Identify which cell holds the provided text, then report its (x, y) central coordinate. 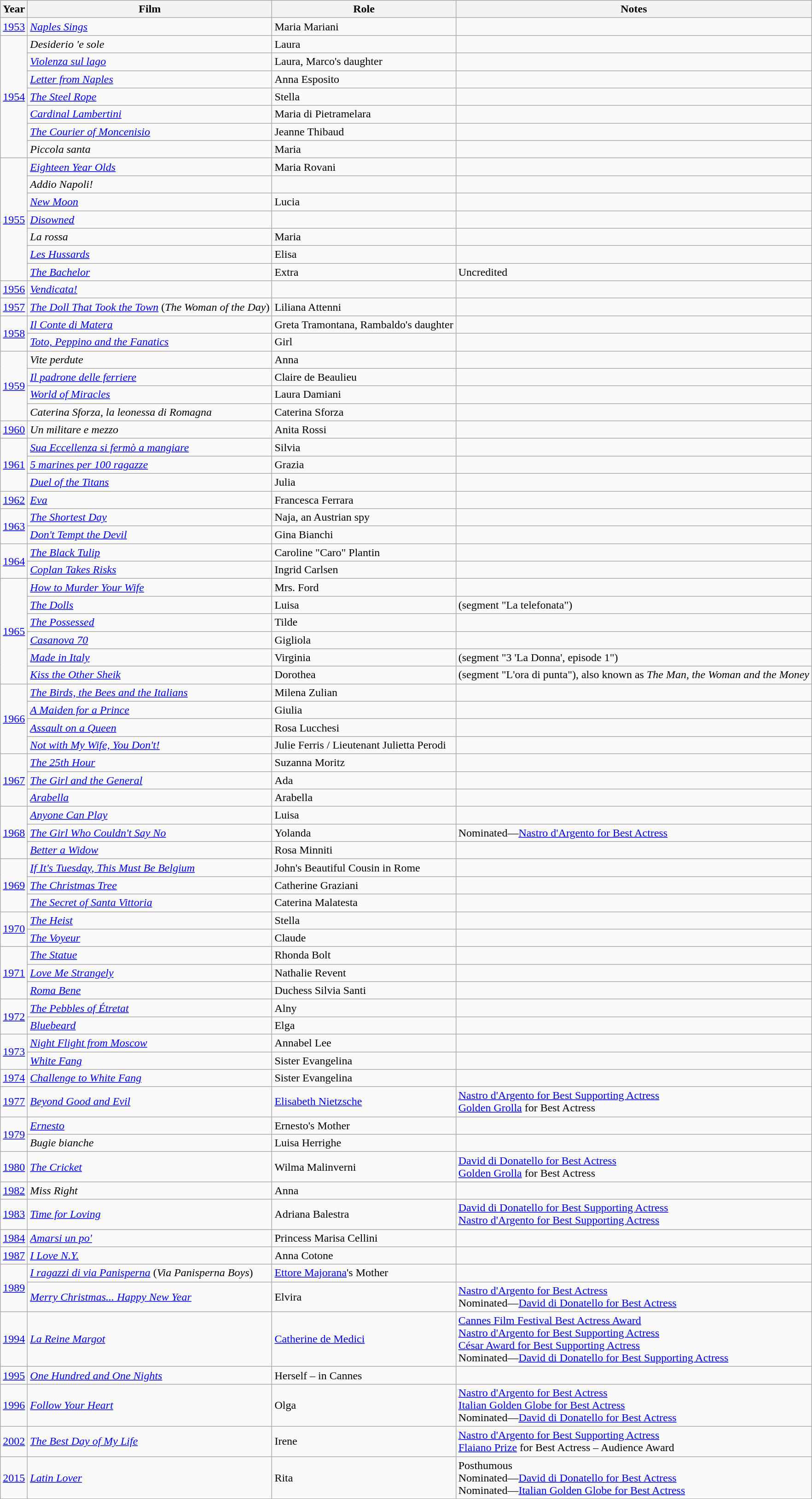
Milena Zulian (364, 692)
Uncredited (633, 272)
1994 (14, 1339)
1974 (14, 1078)
Rhonda Bolt (364, 955)
Giulia (364, 710)
1963 (14, 526)
The Steel Rope (150, 97)
The Voyeur (150, 938)
Francesca Ferrara (364, 500)
Caterina Sforza, la leonessa di Romagna (150, 412)
Yolanda (364, 833)
The Girl Who Couldn't Say No (150, 833)
1983 (14, 1214)
Disowned (150, 220)
1959 (14, 386)
Duchess Silvia Santi (364, 990)
Liliana Attenni (364, 307)
Caterina Malatesta (364, 903)
Letter from Naples (150, 79)
Duel of the Titans (150, 482)
Kiss the Other Sheik (150, 675)
1966 (14, 719)
Greta Tramontana, Rambaldo's daughter (364, 325)
Sua Eccellenza si fermò a mangiare (150, 447)
Elvira (364, 1296)
1979 (14, 1134)
1954 (14, 97)
The Cricket (150, 1167)
I ragazzi di via Panisperna (Via Panisperna Boys) (150, 1273)
David di Donatello for Best Supporting ActressNastro d'Argento for Best Supporting Actress (633, 1214)
Dorothea (364, 675)
Merry Christmas... Happy New Year (150, 1296)
(segment "L'ora di punta"), also known as The Man, the Woman and the Money (633, 675)
Suzanna Moritz (364, 762)
Nastro d'Argento for Best ActressNominated—David di Donatello for Best Actress (633, 1296)
Cardinal Lambertini (150, 114)
Elga (364, 1025)
Caroline "Caro" Plantin (364, 552)
White Fang (150, 1060)
1984 (14, 1238)
Julie Ferris / Lieutenant Julietta Perodi (364, 745)
Wilma Malinverni (364, 1167)
Extra (364, 272)
Anna Esposito (364, 79)
Notes (633, 9)
1973 (14, 1052)
Julia (364, 482)
Herself – in Cannes (364, 1375)
Anyone Can Play (150, 815)
One Hundred and One Nights (150, 1375)
Nominated—Nastro d'Argento for Best Actress (633, 833)
Rosa Lucchesi (364, 727)
Silvia (364, 447)
2015 (14, 1478)
New Moon (150, 202)
PosthumousNominated—David di Donatello for Best ActressNominated—Italian Golden Globe for Best Actress (633, 1478)
Jeanne Thibaud (364, 132)
Ernesto (150, 1126)
Laura, Marco's daughter (364, 62)
1970 (14, 929)
I Love N.Y. (150, 1255)
Tilde (364, 622)
1968 (14, 833)
Grazia (364, 465)
Nastro d'Argento for Best Supporting ActressGolden Grolla for Best Actress (633, 1102)
The Best Day of My Life (150, 1441)
Mrs. Ford (364, 587)
1965 (14, 631)
The Possessed (150, 622)
La rossa (150, 237)
Luisa Herrighe (364, 1143)
Un militare e mezzo (150, 430)
1977 (14, 1102)
Girl (364, 342)
Casanova 70 (150, 640)
1956 (14, 290)
The Black Tulip (150, 552)
World of Miracles (150, 395)
Toto, Peppino and the Fanatics (150, 342)
1960 (14, 430)
Time for Loving (150, 1214)
1967 (14, 780)
1969 (14, 885)
If It's Tuesday, This Must Be Belgium (150, 868)
Year (14, 9)
Alny (364, 1008)
John's Beautiful Cousin in Rome (364, 868)
1964 (14, 561)
1962 (14, 500)
Maria Mariani (364, 27)
Annabel Lee (364, 1043)
The 25th Hour (150, 762)
Addio Napoli! (150, 184)
Nastro d'Argento for Best Supporting ActressFlaiano Prize for Best Actress – Audience Award (633, 1441)
Il Conte di Matera (150, 325)
Irene (364, 1441)
Eighteen Year Olds (150, 167)
(segment "La telefonata") (633, 605)
1995 (14, 1375)
Vite perdute (150, 360)
The Shortest Day (150, 517)
(segment "3 'La Donna', episode 1") (633, 657)
Catherine Graziani (364, 885)
Bluebeard (150, 1025)
Ernesto's Mother (364, 1126)
Eva (150, 500)
Laura Damiani (364, 395)
2002 (14, 1441)
La Reine Margot (150, 1339)
The Doll That Took the Town (The Woman of the Day) (150, 307)
The Secret of Santa Vittoria (150, 903)
Ada (364, 780)
Ettore Majorana's Mother (364, 1273)
Challenge to White Fang (150, 1078)
Miss Right (150, 1191)
Anita Rossi (364, 430)
Maria Rovani (364, 167)
The Birds, the Bees and the Italians (150, 692)
Latin Lover (150, 1478)
Made in Italy (150, 657)
1953 (14, 27)
Il padrone delle ferriere (150, 377)
The Dolls (150, 605)
The Courier of Moncenisio (150, 132)
Beyond Good and Evil (150, 1102)
Assault on a Queen (150, 727)
Nathalie Revent (364, 973)
Amarsi un po' (150, 1238)
Night Flight from Moscow (150, 1043)
1989 (14, 1288)
Catherine de Medici (364, 1339)
Caterina Sforza (364, 412)
Adriana Balestra (364, 1214)
Violenza sul lago (150, 62)
Laura (364, 44)
Follow Your Heart (150, 1405)
Bugie bianche (150, 1143)
Princess Marisa Cellini (364, 1238)
Lucia (364, 202)
1980 (14, 1167)
Nastro d'Argento for Best ActressItalian Golden Globe for Best ActressNominated—David di Donatello for Best Actress (633, 1405)
Ingrid Carlsen (364, 570)
1971 (14, 973)
Naja, an Austrian spy (364, 517)
Les Hussards (150, 255)
Roma Bene (150, 990)
Role (364, 9)
5 marines per 100 ragazze (150, 465)
Claude (364, 938)
Elisabeth Nietzsche (364, 1102)
A Maiden for a Prince (150, 710)
1996 (14, 1405)
1961 (14, 465)
Elisa (364, 255)
David di Donatello for Best ActressGolden Grolla for Best Actress (633, 1167)
1972 (14, 1017)
Piccola santa (150, 149)
Maria di Pietramelara (364, 114)
Anna Cotone (364, 1255)
Coplan Takes Risks (150, 570)
1987 (14, 1255)
Not with My Wife, You Don't! (150, 745)
Don't Tempt the Devil (150, 535)
1955 (14, 219)
The Girl and the General (150, 780)
Better a Widow (150, 850)
Naples Sings (150, 27)
The Statue (150, 955)
1982 (14, 1191)
Virginia (364, 657)
Olga (364, 1405)
Gigliola (364, 640)
The Bachelor (150, 272)
Rosa Minniti (364, 850)
Film (150, 9)
The Christmas Tree (150, 885)
1958 (14, 333)
Claire de Beaulieu (364, 377)
The Pebbles of Étretat (150, 1008)
The Heist (150, 920)
Rita (364, 1478)
Love Me Strangely (150, 973)
Desiderio 'e sole (150, 44)
How to Murder Your Wife (150, 587)
Gina Bianchi (364, 535)
1957 (14, 307)
Vendicata! (150, 290)
